Search for the cell housing the specified text and yield its [x, y] center coordinate. 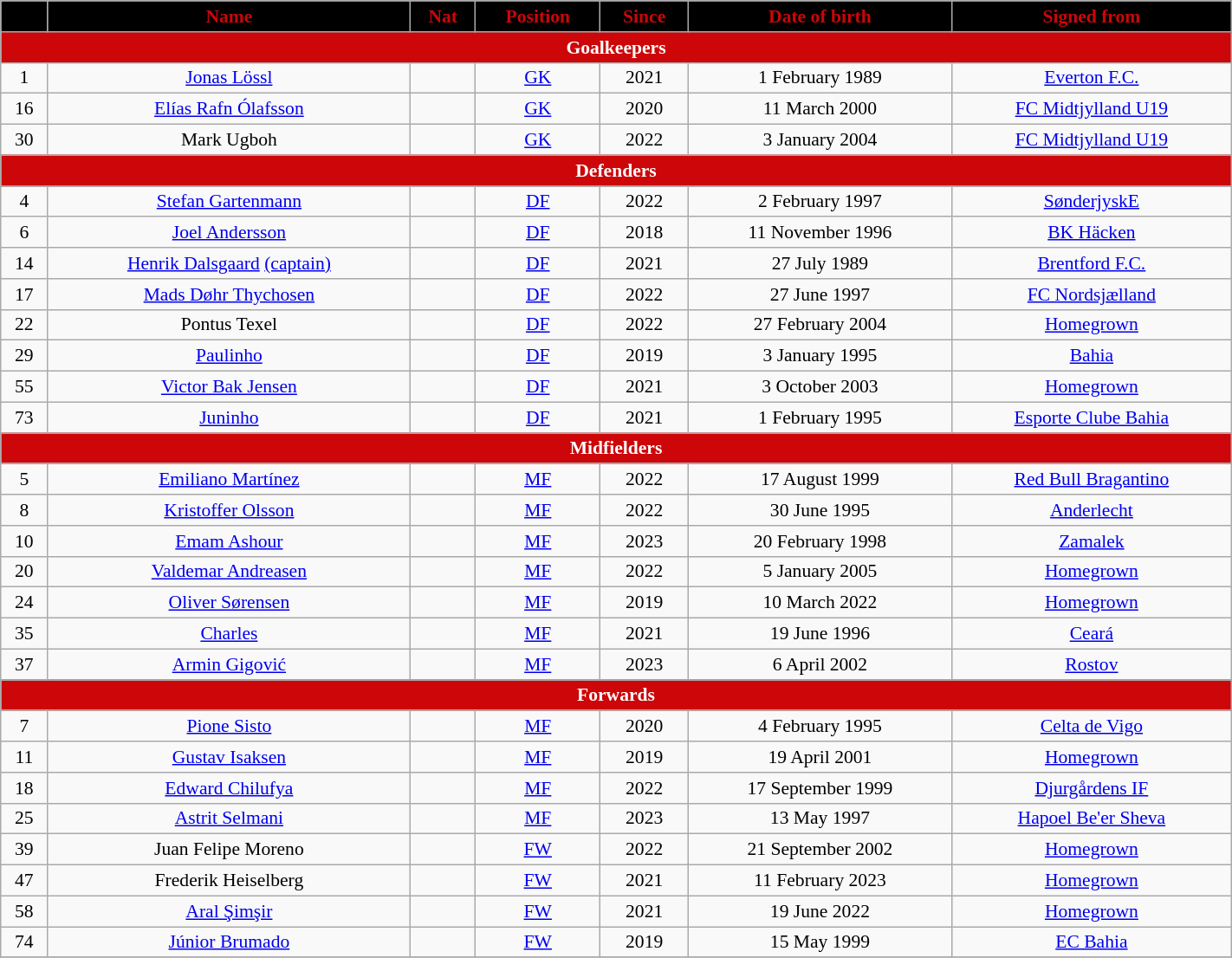
Henrik Dalsgaard (captain) [229, 263]
Mark Ugboh [229, 140]
58 [24, 911]
Zamalek [1092, 541]
Signed from [1092, 16]
17 August 1999 [820, 480]
BK Häcken [1092, 233]
7 [24, 727]
Frederik Heiselberg [229, 881]
Emiliano Martínez [229, 480]
55 [24, 387]
2018 [645, 233]
5 [24, 480]
Paulinho [229, 356]
6 [24, 233]
3 January 1995 [820, 356]
13 May 1997 [820, 819]
5 January 2005 [820, 572]
15 May 1999 [820, 942]
11 March 2000 [820, 109]
Victor Bak Jensen [229, 387]
27 February 2004 [820, 325]
11 November 1996 [820, 233]
Juan Felipe Moreno [229, 850]
Date of birth [820, 16]
19 June 1996 [820, 634]
30 [24, 140]
Ceará [1092, 634]
Bahia [1092, 356]
Defenders [616, 171]
Juninho [229, 418]
4 [24, 202]
24 [24, 603]
39 [24, 850]
Brentford F.C. [1092, 263]
30 June 1995 [820, 510]
1 February 1989 [820, 78]
11 [24, 757]
47 [24, 881]
Forwards [616, 696]
Pione Sisto [229, 727]
35 [24, 634]
Since [645, 16]
8 [24, 510]
Stefan Gartenmann [229, 202]
21 September 2002 [820, 850]
Position [538, 16]
Aral Şimşir [229, 911]
73 [24, 418]
37 [24, 664]
10 [24, 541]
SønderjyskE [1092, 202]
10 March 2022 [820, 603]
Júnior Brumado [229, 942]
Valdemar Andreasen [229, 572]
22 [24, 325]
14 [24, 263]
18 [24, 788]
20 February 1998 [820, 541]
Gustav Isaksen [229, 757]
FC Nordsjælland [1092, 295]
29 [24, 356]
16 [24, 109]
Rostov [1092, 664]
Edward Chilufya [229, 788]
1 [24, 78]
20 [24, 572]
Charles [229, 634]
Name [229, 16]
Anderlecht [1092, 510]
2 February 1997 [820, 202]
27 July 1989 [820, 263]
Pontus Texel [229, 325]
11 February 2023 [820, 881]
Red Bull Bragantino [1092, 480]
Joel Andersson [229, 233]
19 June 2022 [820, 911]
74 [24, 942]
17 [24, 295]
EC Bahia [1092, 942]
25 [24, 819]
Kristoffer Olsson [229, 510]
Nat [444, 16]
3 January 2004 [820, 140]
Djurgårdens IF [1092, 788]
Armin Gigović [229, 664]
6 April 2002 [820, 664]
Emam Ashour [229, 541]
Elías Rafn Ólafsson [229, 109]
Everton F.C. [1092, 78]
Esporte Clube Bahia [1092, 418]
27 June 1997 [820, 295]
Jonas Lössl [229, 78]
4 February 1995 [820, 727]
Midfielders [616, 449]
Oliver Sørensen [229, 603]
Mads Døhr Thychosen [229, 295]
19 April 2001 [820, 757]
17 September 1999 [820, 788]
Hapoel Be'er Sheva [1092, 819]
3 October 2003 [820, 387]
Goalkeepers [616, 48]
Celta de Vigo [1092, 727]
1 February 1995 [820, 418]
Astrit Selmani [229, 819]
